Pinpoint the cell where the given text exists, returning its (x, y) midpoint coordinate. 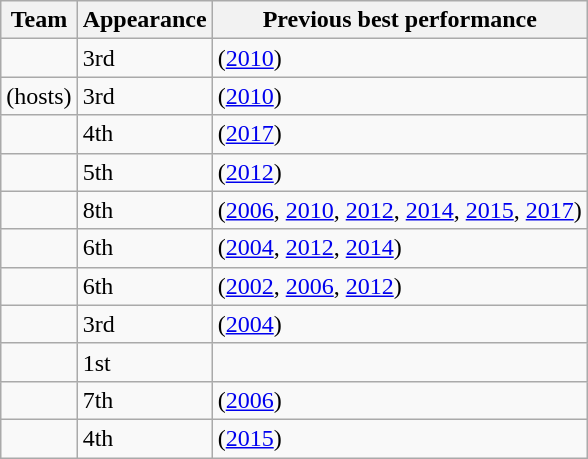
(2012) (400, 172)
(2004, 2012, 2014) (400, 248)
8th (144, 210)
5th (144, 172)
7th (144, 400)
1st (144, 362)
(2015) (400, 438)
(2017) (400, 134)
Previous best performance (400, 20)
(2006, 2010, 2012, 2014, 2015, 2017) (400, 210)
(2004) (400, 324)
(2002, 2006, 2012) (400, 286)
(hosts) (39, 96)
Appearance (144, 20)
(2006) (400, 400)
Team (39, 20)
